Scan for the cell matching the given text and deliver its (x, y) coordinate at center. 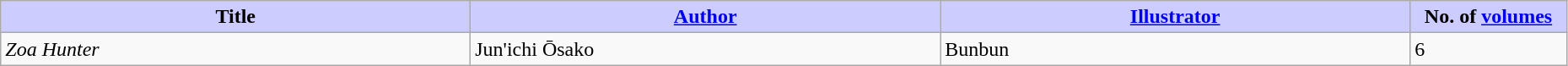
Title (236, 17)
Zoa Hunter (236, 49)
No. of volumes (1489, 17)
6 (1489, 49)
Jun'ichi Ōsako (705, 49)
Bunbun (1176, 49)
Illustrator (1176, 17)
Author (705, 17)
